Output the [x, y] coordinate of the center of the cell containing the given text.  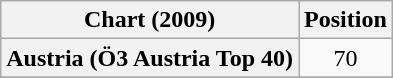
Austria (Ö3 Austria Top 40) [150, 58]
70 [346, 58]
Chart (2009) [150, 20]
Position [346, 20]
